Search for the cell housing the specified text and yield its (X, Y) center coordinate. 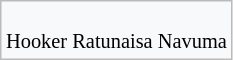
Hooker Ratunaisa Navuma (116, 30)
